Scan for the cell matching the given text and deliver its [x, y] coordinate at center. 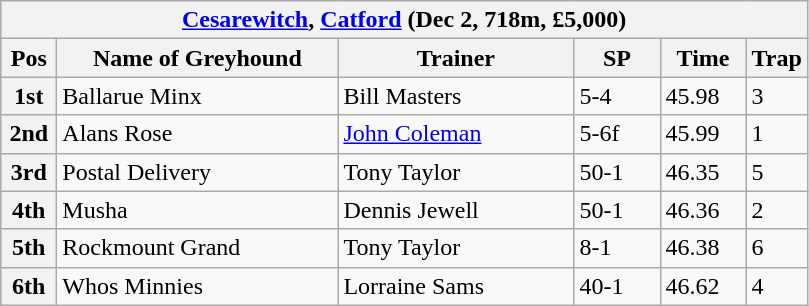
4 [776, 286]
6th [29, 286]
46.62 [703, 286]
5-6f [617, 134]
5 [776, 172]
4th [29, 210]
Trainer [456, 58]
6 [776, 248]
Dennis Jewell [456, 210]
45.98 [703, 96]
8-1 [617, 248]
45.99 [703, 134]
Alans Rose [198, 134]
Ballarue Minx [198, 96]
1 [776, 134]
Rockmount Grand [198, 248]
2nd [29, 134]
SP [617, 58]
3 [776, 96]
Postal Delivery [198, 172]
Musha [198, 210]
46.38 [703, 248]
40-1 [617, 286]
Pos [29, 58]
John Coleman [456, 134]
Cesarewitch, Catford (Dec 2, 718m, £5,000) [404, 20]
3rd [29, 172]
Trap [776, 58]
2 [776, 210]
1st [29, 96]
Bill Masters [456, 96]
5-4 [617, 96]
Name of Greyhound [198, 58]
5th [29, 248]
46.35 [703, 172]
46.36 [703, 210]
Time [703, 58]
Whos Minnies [198, 286]
Lorraine Sams [456, 286]
